Extract the [X, Y] coordinate from the center of the cell holding the provided text.  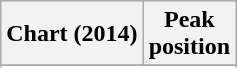
Chart (2014) [72, 34]
Peakposition [189, 34]
